Return the (x, y) coordinate for the center point of the cell that contains the specified text.  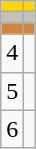
6 (12, 129)
5 (12, 91)
4 (12, 53)
